Find where the given text appears and provide that cell's center as [x, y] coordinate. 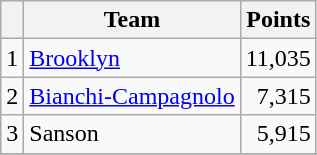
Bianchi-Campagnolo [132, 96]
3 [12, 134]
Sanson [132, 134]
2 [12, 96]
11,035 [278, 58]
Points [278, 20]
5,915 [278, 134]
1 [12, 58]
7,315 [278, 96]
Brooklyn [132, 58]
Team [132, 20]
